Identify which cell holds the provided text, then report its (X, Y) central coordinate. 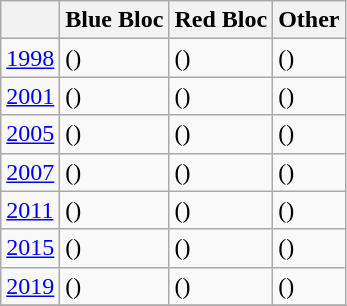
1998 (30, 58)
2019 (30, 286)
2005 (30, 134)
Blue Bloc (114, 20)
2011 (30, 210)
2007 (30, 172)
Red Bloc (221, 20)
2001 (30, 96)
Other (309, 20)
2015 (30, 248)
